Scan for the cell matching the given text and deliver its [x, y] coordinate at center. 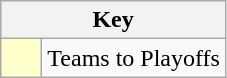
Key [114, 20]
Teams to Playoffs [134, 58]
